Pinpoint the cell where the given text exists, returning its [X, Y] midpoint coordinate. 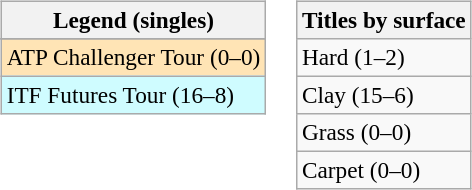
ITF Futures Tour (16–8) [133, 95]
Carpet (0–0) [384, 171]
Hard (1–2) [384, 57]
ATP Challenger Tour (0–0) [133, 57]
Legend (singles) [133, 20]
Grass (0–0) [384, 133]
Clay (15–6) [384, 95]
Titles by surface [384, 20]
